Locate the cell with the specified text and output its [X, Y] center coordinate. 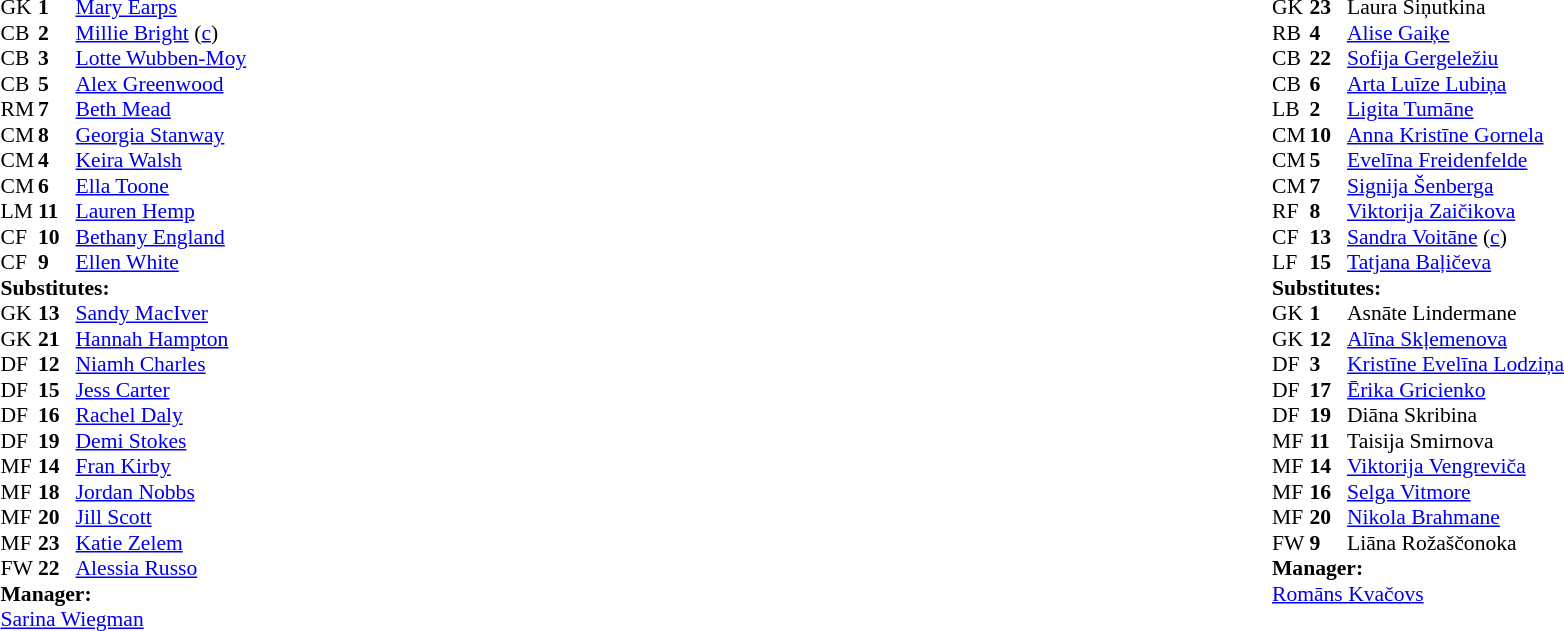
LF [1291, 263]
23 [57, 543]
17 [1328, 390]
Diāna Skribina [1456, 415]
RM [19, 109]
Viktorija Zaičikova [1456, 211]
Bethany England [162, 237]
Tatjana Baļičeva [1456, 263]
LM [19, 211]
Sandy MacIver [162, 313]
RF [1291, 211]
Alex Greenwood [162, 84]
RB [1291, 33]
Kristīne Evelīna Lodziņa [1456, 365]
Fran Kirby [162, 467]
Sandra Voitāne (c) [1456, 237]
Signija Šenberga [1456, 186]
Alessia Russo [162, 569]
Evelīna Freidenfelde [1456, 161]
Hannah Hampton [162, 339]
Anna Kristīne Gornela [1456, 135]
Liāna Rožaščonoka [1456, 543]
Taisija Smirnova [1456, 441]
Keira Walsh [162, 161]
Jordan Nobbs [162, 492]
Ligita Tumāne [1456, 109]
Selga Vitmore [1456, 492]
Asnāte Lindermane [1456, 313]
Ella Toone [162, 186]
Romāns Kvačovs [1418, 594]
LB [1291, 109]
Rachel Daly [162, 415]
Demi Stokes [162, 441]
Katie Zelem [162, 543]
Alīna Skļemenova [1456, 339]
Jill Scott [162, 517]
Millie Bright (c) [162, 33]
Lotte Wubben-Moy [162, 59]
18 [57, 492]
Ērika Gricienko [1456, 390]
Alise Gaiķe [1456, 33]
1 [1328, 313]
Sofija Gergeležiu [1456, 59]
Nikola Brahmane [1456, 517]
Viktorija Vengreviča [1456, 467]
21 [57, 339]
Lauren Hemp [162, 211]
Ellen White [162, 263]
Jess Carter [162, 390]
Beth Mead [162, 109]
Niamh Charles [162, 365]
Arta Luīze Lubiņa [1456, 84]
Georgia Stanway [162, 135]
